Scan for the cell matching the given text and deliver its (X, Y) coordinate at center. 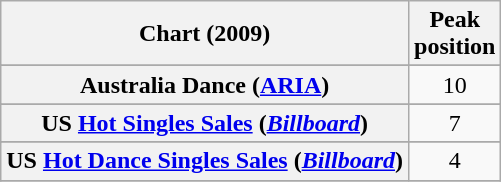
4 (455, 161)
US Hot Singles Sales (Billboard) (205, 123)
Chart (2009) (205, 34)
10 (455, 85)
7 (455, 123)
US Hot Dance Singles Sales (Billboard) (205, 161)
Australia Dance (ARIA) (205, 85)
Peakposition (455, 34)
